Detect which cell encompasses the target text, then output its [x, y] center coordinate. 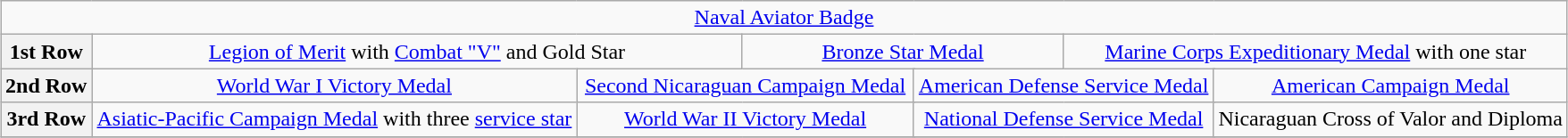
3rd Row [46, 119]
Nicaraguan Cross of Valor and Diploma [1391, 119]
1st Row [46, 52]
World War II Victory Medal [745, 119]
Naval Aviator Badge [784, 18]
Second Nicaraguan Campaign Medal [745, 85]
American Campaign Medal [1391, 85]
Bronze Star Medal [903, 52]
National Defense Service Medal [1063, 119]
World War I Victory Medal [334, 85]
American Defense Service Medal [1063, 85]
2nd Row [46, 85]
Legion of Merit with Combat "V" and Gold Star [417, 52]
Asiatic-Pacific Campaign Medal with three service star [334, 119]
Marine Corps Expeditionary Medal with one star [1315, 52]
